Detect which cell encompasses the target text, then output its [X, Y] center coordinate. 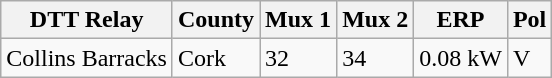
0.08 kW [461, 58]
V [529, 58]
DTT Relay [87, 20]
34 [376, 58]
Mux 2 [376, 20]
32 [298, 58]
Mux 1 [298, 20]
ERP [461, 20]
Cork [216, 58]
County [216, 20]
Collins Barracks [87, 58]
Pol [529, 20]
